Extract the [X, Y] coordinate from the center of the cell holding the provided text.  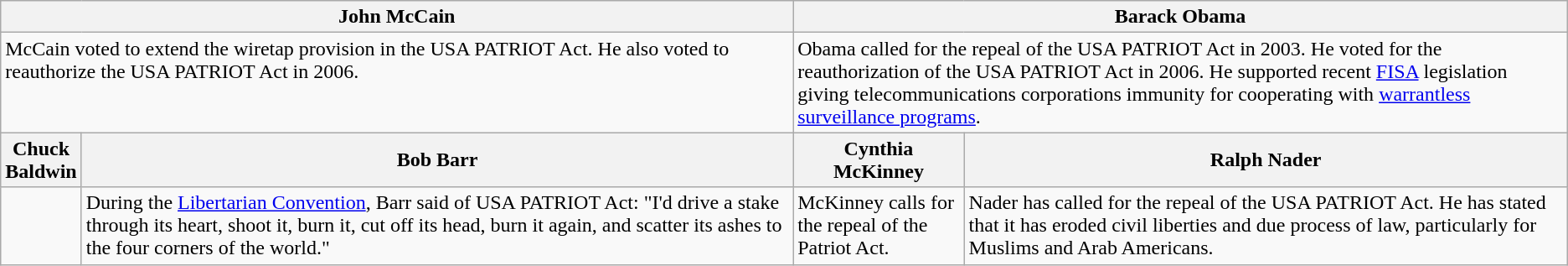
Chuck Baldwin [41, 159]
John McCain [397, 17]
Cynthia McKinney [879, 159]
McCain voted to extend the wiretap provision in the USA PATRIOT Act. He also voted to reauthorize the USA PATRIOT Act in 2006. [397, 82]
Bob Barr [437, 159]
Barack Obama [1181, 17]
Ralph Nader [1266, 159]
McKinney calls for the repeal of the Patriot Act. [879, 226]
